Locate the cell with the specified text and output its [X, Y] center coordinate. 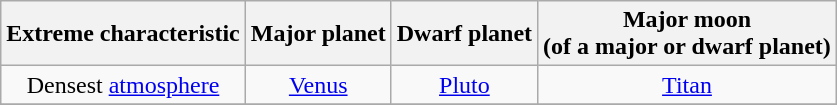
Major moon (of a major or dwarf planet) [688, 34]
Titan [688, 85]
Extreme characteristic [123, 34]
Dwarf planet [464, 34]
Major planet [318, 34]
Densest atmosphere [123, 85]
Pluto [464, 85]
Venus [318, 85]
